Return the (X, Y) coordinate for the center point of the cell that contains the specified text.  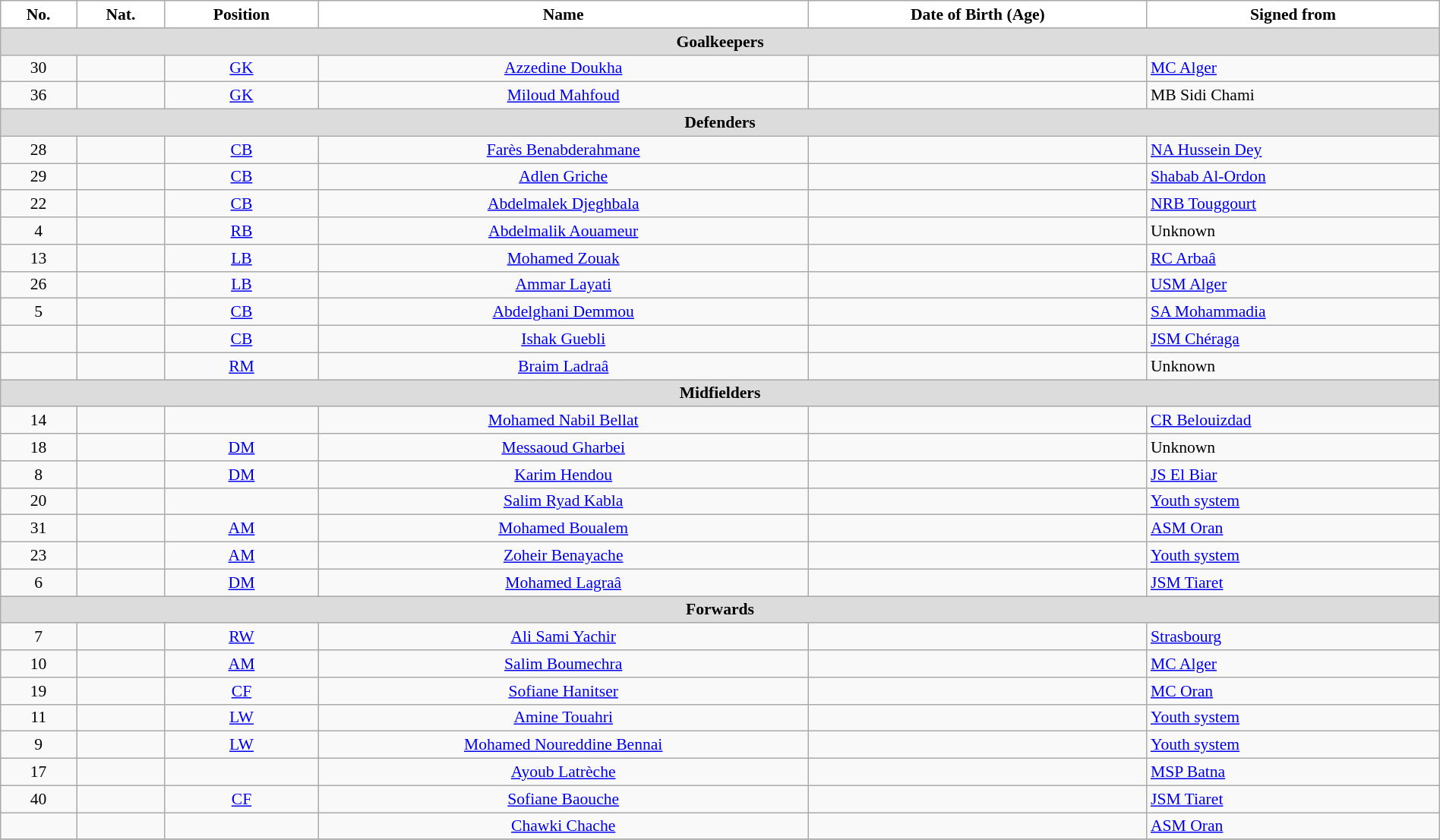
Farès Benabderahmane (564, 150)
NRB Touggourt (1293, 204)
Signed from (1293, 14)
26 (39, 285)
USM Alger (1293, 285)
22 (39, 204)
RM (242, 366)
Goalkeepers (720, 42)
RW (242, 637)
Messaoud Gharbei (564, 447)
Nat. (120, 14)
6 (39, 583)
30 (39, 68)
MB Sidi Chami (1293, 96)
Mohamed Lagraâ (564, 583)
23 (39, 556)
20 (39, 501)
Salim Boumechra (564, 664)
8 (39, 475)
17 (39, 772)
29 (39, 177)
Mohamed Zouak (564, 258)
Date of Birth (Age) (978, 14)
Karim Hendou (564, 475)
JS El Biar (1293, 475)
Miloud Mahfoud (564, 96)
13 (39, 258)
RC Arbaâ (1293, 258)
14 (39, 421)
Midfielders (720, 393)
Abdelghani Demmou (564, 312)
Name (564, 14)
5 (39, 312)
Forwards (720, 610)
18 (39, 447)
9 (39, 745)
Abdelmalek Djeghbala (564, 204)
SA Mohammadia (1293, 312)
JSM Chéraga (1293, 339)
40 (39, 799)
Braim Ladraâ (564, 366)
Ali Sami Yachir (564, 637)
Mohamed Noureddine Bennai (564, 745)
Defenders (720, 123)
Position (242, 14)
10 (39, 664)
Ammar Layati (564, 285)
Strasbourg (1293, 637)
No. (39, 14)
28 (39, 150)
Mohamed Boualem (564, 529)
RB (242, 231)
Sofiane Hanitser (564, 691)
Adlen Griche (564, 177)
Salim Ryad Kabla (564, 501)
19 (39, 691)
Ayoub Latrèche (564, 772)
7 (39, 637)
31 (39, 529)
11 (39, 718)
Abdelmalik Aouameur (564, 231)
CR Belouizdad (1293, 421)
4 (39, 231)
Zoheir Benayache (564, 556)
Chawki Chache (564, 826)
36 (39, 96)
NA Hussein Dey (1293, 150)
Amine Touahri (564, 718)
Ishak Guebli (564, 339)
MC Oran (1293, 691)
Mohamed Nabil Bellat (564, 421)
Azzedine Doukha (564, 68)
Sofiane Baouche (564, 799)
Shabab Al-Ordon (1293, 177)
MSP Batna (1293, 772)
